Capture the cell that displays the provided text and extract its [x, y] central coordinate. 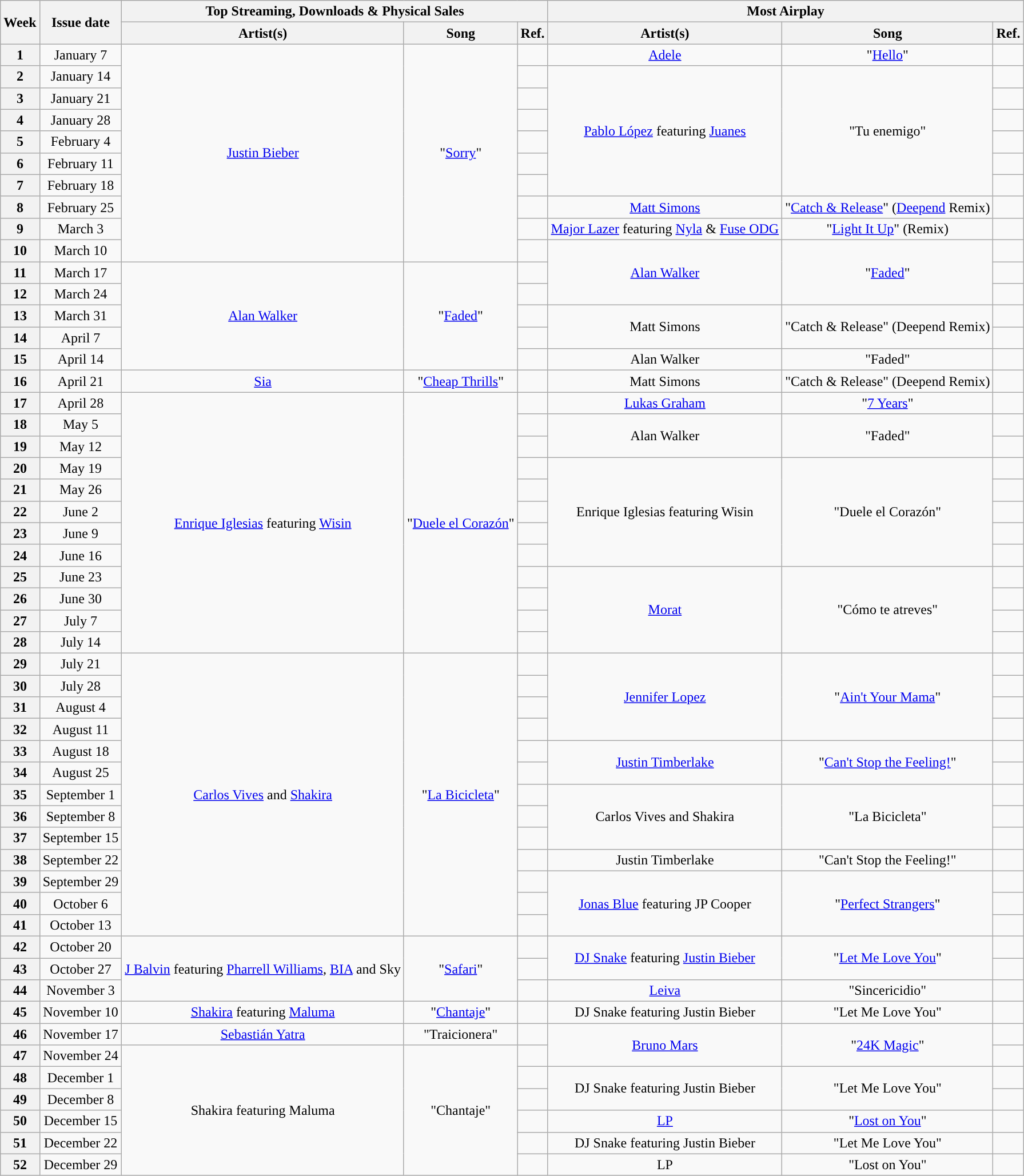
46 [20, 1034]
Pablo López featuring Juanes [665, 131]
March 31 [81, 316]
October 20 [81, 947]
May 12 [81, 447]
March 24 [81, 294]
4 [20, 120]
June 23 [81, 577]
18 [20, 425]
45 [20, 1012]
June 9 [81, 533]
1 [20, 55]
June 30 [81, 599]
October 6 [81, 903]
52 [20, 1165]
March 3 [81, 229]
Sebastián Yatra [263, 1034]
May 19 [81, 468]
40 [20, 903]
July 28 [81, 686]
Leiva [665, 991]
June 16 [81, 555]
7 [20, 185]
September 29 [81, 882]
25 [20, 577]
2 [20, 77]
"Traicionera" [461, 1034]
51 [20, 1143]
September 15 [81, 838]
January 28 [81, 120]
15 [20, 360]
January 7 [81, 55]
February 25 [81, 207]
Adele [665, 55]
February 11 [81, 164]
Issue date [81, 22]
April 21 [81, 381]
47 [20, 1056]
September 22 [81, 860]
39 [20, 882]
December 29 [81, 1165]
April 14 [81, 360]
December 15 [81, 1121]
February 18 [81, 185]
July 21 [81, 664]
44 [20, 991]
10 [20, 250]
"Safari" [461, 968]
8 [20, 207]
Jonas Blue featuring JP Cooper [665, 903]
36 [20, 816]
May 5 [81, 425]
"7 Years" [887, 403]
34 [20, 773]
December 1 [81, 1078]
Major Lazer featuring Nyla & Fuse ODG [665, 229]
48 [20, 1078]
"Hello" [887, 55]
5 [20, 142]
August 18 [81, 751]
38 [20, 860]
August 11 [81, 729]
20 [20, 468]
16 [20, 381]
February 4 [81, 142]
Jennifer Lopez [665, 697]
Top Streaming, Downloads & Physical Sales [335, 11]
30 [20, 686]
9 [20, 229]
"Cheap Thrills" [461, 381]
Lukas Graham [665, 403]
26 [20, 599]
13 [20, 316]
Most Airplay [786, 11]
"Ain't Your Mama" [887, 697]
50 [20, 1121]
Sia [263, 381]
11 [20, 273]
Week [20, 22]
August 4 [81, 708]
March 10 [81, 250]
31 [20, 708]
19 [20, 447]
35 [20, 795]
"Light It Up" (Remix) [887, 229]
12 [20, 294]
"Tu enemigo" [887, 131]
Bruno Mars [665, 1045]
July 7 [81, 620]
"Sorry" [461, 153]
November 3 [81, 991]
14 [20, 338]
43 [20, 969]
September 8 [81, 816]
"Sincericidio" [887, 991]
October 27 [81, 969]
January 21 [81, 98]
21 [20, 490]
October 13 [81, 925]
December 8 [81, 1099]
28 [20, 643]
November 10 [81, 1012]
January 14 [81, 77]
June 2 [81, 512]
March 17 [81, 273]
November 24 [81, 1056]
September 1 [81, 795]
24 [20, 555]
July 14 [81, 643]
29 [20, 664]
49 [20, 1099]
23 [20, 533]
April 7 [81, 338]
"24K Magic" [887, 1045]
Morat [665, 609]
3 [20, 98]
Justin Bieber [263, 153]
April 28 [81, 403]
41 [20, 925]
August 25 [81, 773]
"Perfect Strangers" [887, 903]
37 [20, 838]
December 22 [81, 1143]
"Cómo te atreves" [887, 609]
32 [20, 729]
27 [20, 620]
November 17 [81, 1034]
6 [20, 164]
May 26 [81, 490]
22 [20, 512]
17 [20, 403]
J Balvin featuring Pharrell Williams, BIA and Sky [263, 968]
33 [20, 751]
42 [20, 947]
